From the cell containing the given text, extract its center point as (x, y) coordinate. 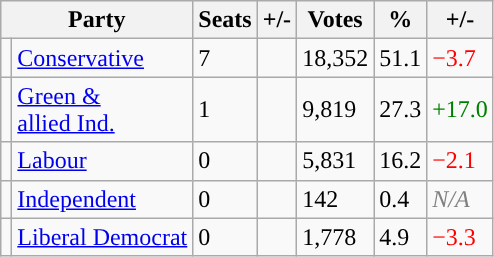
9,819 (336, 110)
7 (225, 58)
51.1 (400, 58)
Votes (336, 20)
142 (336, 199)
5,831 (336, 161)
Liberal Democrat (102, 237)
27.3 (400, 110)
Seats (225, 20)
−2.1 (460, 161)
Conservative (102, 58)
% (400, 20)
16.2 (400, 161)
+17.0 (460, 110)
−3.3 (460, 237)
Independent (102, 199)
18,352 (336, 58)
1 (225, 110)
Party (97, 20)
1,778 (336, 237)
N/A (460, 199)
4.9 (400, 237)
−3.7 (460, 58)
0.4 (400, 199)
Green &allied Ind. (102, 110)
Labour (102, 161)
